From the cell containing the given text, extract its center point as [X, Y] coordinate. 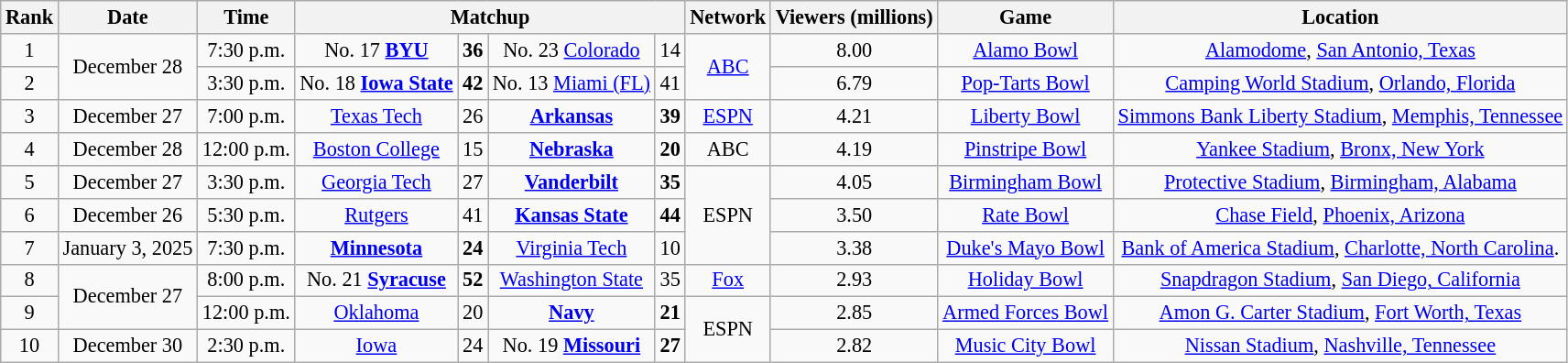
Navy [572, 313]
5 [29, 181]
Location [1340, 17]
7:00 p.m. [246, 115]
Washington State [572, 280]
Music City Bowl [1026, 346]
Virginia Tech [572, 247]
Holiday Bowl [1026, 280]
Boston College [376, 148]
Protective Stadium, Birmingham, Alabama [1340, 181]
Liberty Bowl [1026, 115]
December 26 [127, 214]
Pinstripe Bowl [1026, 148]
Alamo Bowl [1026, 50]
3.50 [854, 214]
Snapdragon Stadium, San Diego, California [1340, 280]
2.82 [854, 346]
1 [29, 50]
14 [670, 50]
4.19 [854, 148]
4.21 [854, 115]
Rate Bowl [1026, 214]
Network [727, 17]
Texas Tech [376, 115]
Georgia Tech [376, 181]
Kansas State [572, 214]
7 [29, 247]
Nissan Stadium, Nashville, Tennessee [1340, 346]
Vanderbilt [572, 181]
Date [127, 17]
Chase Field, Phoenix, Arizona [1340, 214]
39 [670, 115]
January 3, 2025 [127, 247]
Pop-Tarts Bowl [1026, 82]
Camping World Stadium, Orlando, Florida [1340, 82]
No. 21 Syracuse [376, 280]
December 30 [127, 346]
Armed Forces Bowl [1026, 313]
Minnesota [376, 247]
2.93 [854, 280]
Arkansas [572, 115]
2:30 p.m. [246, 346]
Yankee Stadium, Bronx, New York [1340, 148]
Iowa [376, 346]
No. 18 Iowa State [376, 82]
3.38 [854, 247]
8:00 p.m. [246, 280]
Simmons Bank Liberty Stadium, Memphis, Tennessee [1340, 115]
No. 23 Colorado [572, 50]
52 [473, 280]
Bank of America Stadium, Charlotte, North Carolina. [1340, 247]
3 [29, 115]
15 [473, 148]
44 [670, 214]
8.00 [854, 50]
Time [246, 17]
36 [473, 50]
2 [29, 82]
2.85 [854, 313]
26 [473, 115]
No. 19 Missouri [572, 346]
Fox [727, 280]
Duke's Mayo Bowl [1026, 247]
Birmingham Bowl [1026, 181]
Viewers (millions) [854, 17]
8 [29, 280]
4.05 [854, 181]
21 [670, 313]
Nebraska [572, 148]
Game [1026, 17]
6.79 [854, 82]
Oklahoma [376, 313]
42 [473, 82]
Amon G. Carter Stadium, Fort Worth, Texas [1340, 313]
Rutgers [376, 214]
6 [29, 214]
No. 13 Miami (FL) [572, 82]
5:30 p.m. [246, 214]
9 [29, 313]
Alamodome, San Antonio, Texas [1340, 50]
Rank [29, 17]
4 [29, 148]
Matchup [490, 17]
No. 17 BYU [376, 50]
